Scan for the cell matching the given text and deliver its [X, Y] coordinate at center. 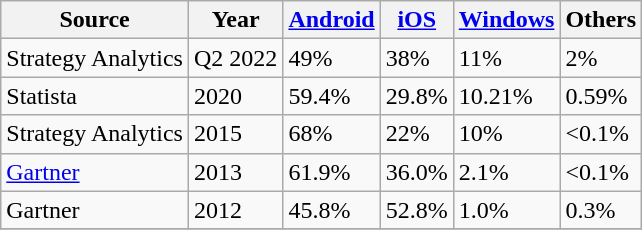
2013 [235, 172]
52.8% [416, 210]
2% [601, 58]
2.1% [506, 172]
Windows [506, 20]
Android [332, 20]
Q2 2022 [235, 58]
2015 [235, 134]
Source [95, 20]
0.3% [601, 210]
61.9% [332, 172]
38% [416, 58]
22% [416, 134]
10% [506, 134]
Statista [95, 96]
2020 [235, 96]
29.8% [416, 96]
49% [332, 58]
45.8% [332, 210]
iOS [416, 20]
2012 [235, 210]
1.0% [506, 210]
11% [506, 58]
0.59% [601, 96]
10.21% [506, 96]
68% [332, 134]
Year [235, 20]
59.4% [332, 96]
36.0% [416, 172]
Others [601, 20]
